Find where the given text appears and provide that cell's center as (x, y) coordinate. 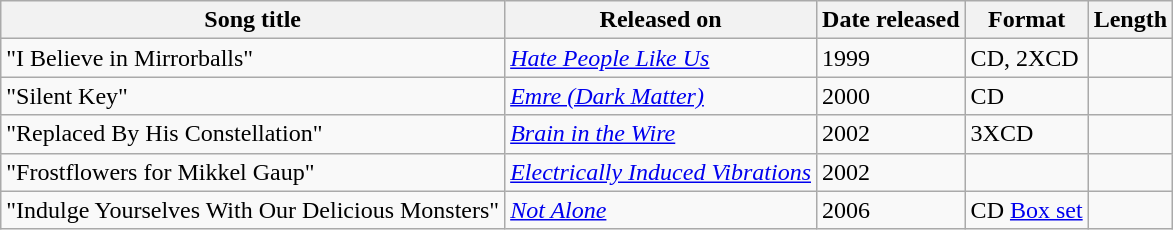
Not Alone (661, 210)
"Replaced By His Constellation" (253, 134)
Format (1026, 20)
Brain in the Wire (661, 134)
"Indulge Yourselves With Our Delicious Monsters" (253, 210)
Emre (Dark Matter) (661, 96)
"Silent Key" (253, 96)
Electrically Induced Vibrations (661, 172)
Length (1130, 20)
1999 (892, 58)
2006 (892, 210)
Date released (892, 20)
2000 (892, 96)
CD (1026, 96)
3XCD (1026, 134)
"I Believe in Mirrorballs" (253, 58)
"Frostflowers for Mikkel Gaup" (253, 172)
Song title (253, 20)
CD Box set (1026, 210)
CD, 2XCD (1026, 58)
Released on (661, 20)
Hate People Like Us (661, 58)
